Scan for the cell matching the given text and deliver its (X, Y) coordinate at center. 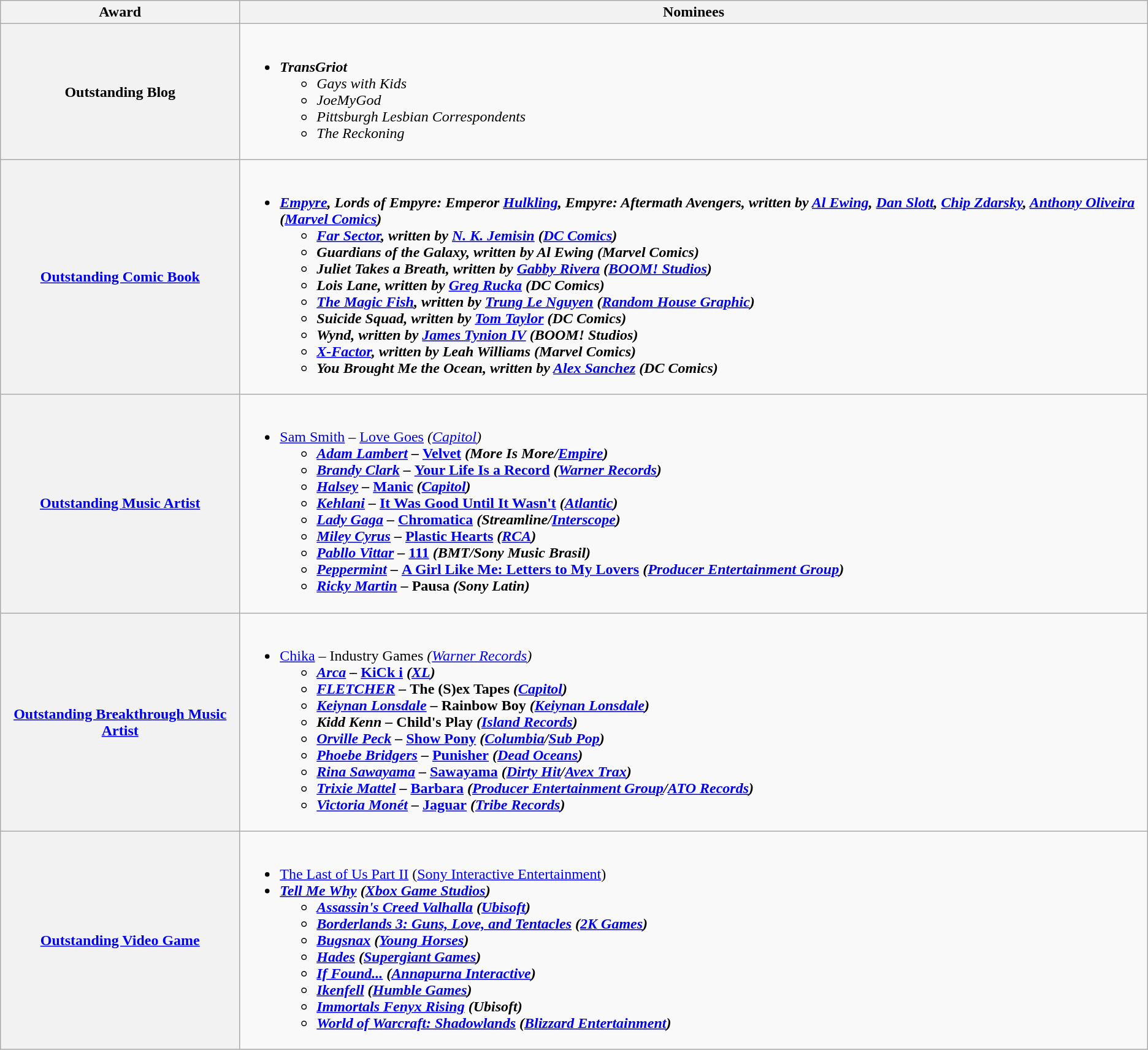
Outstanding Music Artist (120, 504)
Outstanding Blog (120, 92)
Outstanding Comic Book (120, 277)
Outstanding Breakthrough Music Artist (120, 722)
TransGriotGays with KidsJoeMyGodPittsburgh Lesbian CorrespondentsThe Reckoning (694, 92)
Nominees (694, 12)
Outstanding Video Game (120, 940)
Award (120, 12)
